Provide the [X, Y] coordinate of the cell's center where the given text is located.  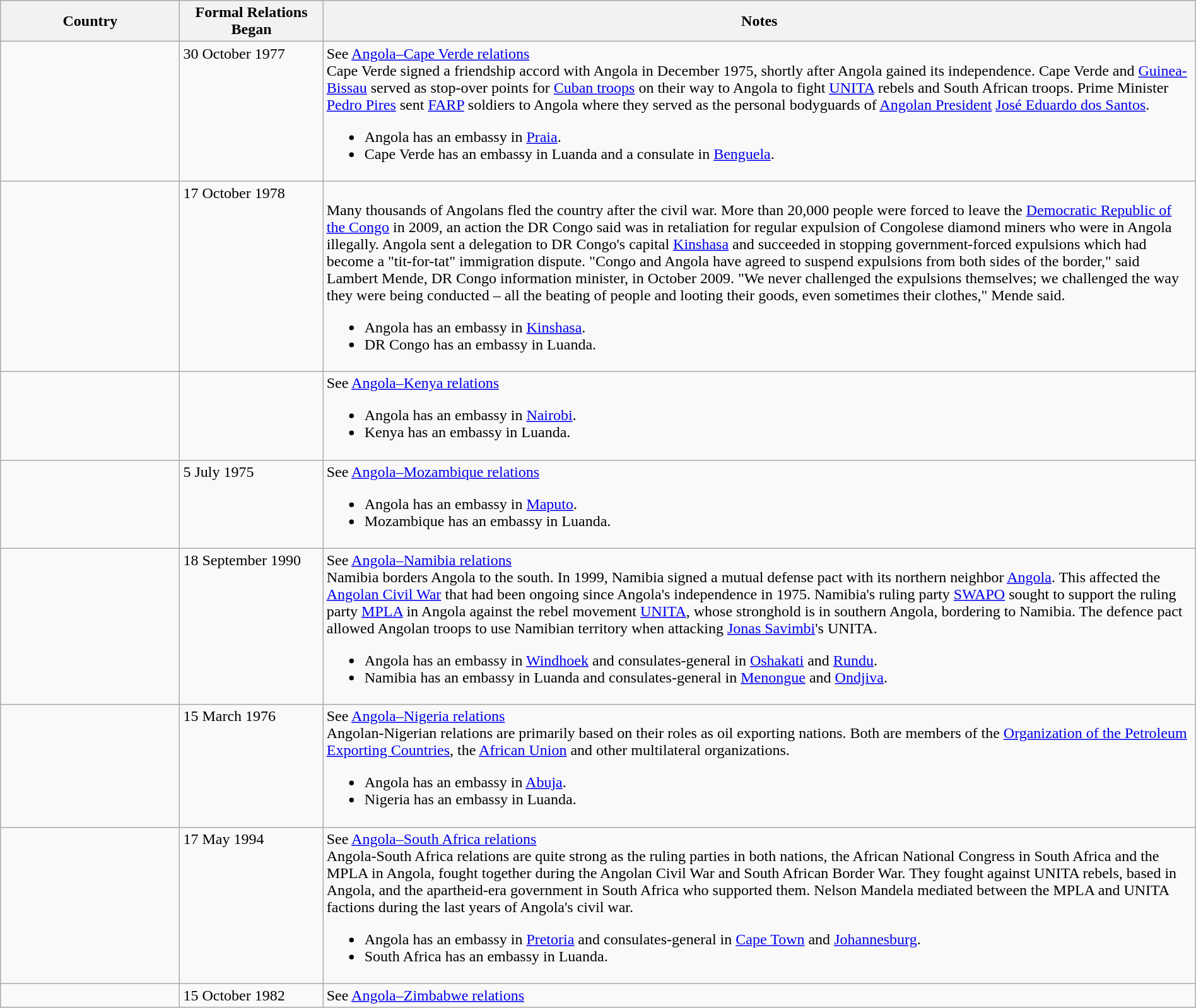
Formal Relations Began [251, 21]
Notes [759, 21]
See Angola–Kenya relationsAngola has an embassy in Nairobi.Kenya has an embassy in Luanda. [759, 416]
See Angola–Zimbabwe relations [759, 995]
17 May 1994 [251, 905]
18 September 1990 [251, 626]
15 October 1982 [251, 995]
17 October 1978 [251, 276]
15 March 1976 [251, 766]
Country [90, 21]
30 October 1977 [251, 111]
See Angola–Mozambique relationsAngola has an embassy in Maputo.Mozambique has an embassy in Luanda. [759, 504]
5 July 1975 [251, 504]
